Find where the given text appears and provide that cell's center as (x, y) coordinate. 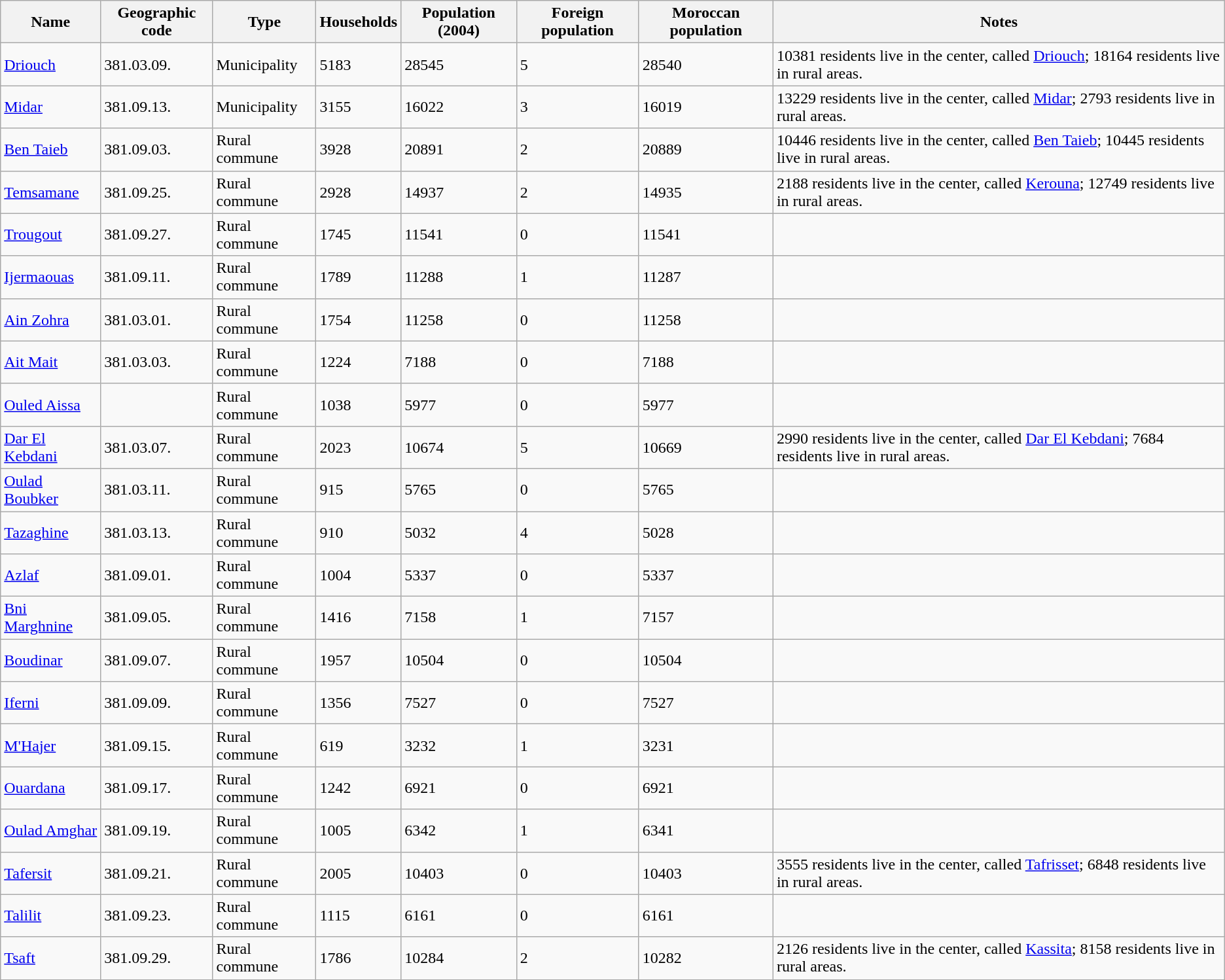
Ben Taieb (51, 149)
Ijermaouas (51, 277)
910 (359, 533)
1242 (359, 788)
381.09.21. (157, 873)
381.09.03. (157, 149)
16022 (459, 107)
Boudinar (51, 661)
2928 (359, 192)
4 (577, 533)
381.03.11. (157, 489)
381.09.01. (157, 576)
381.09.07. (157, 661)
1745 (359, 234)
381.03.09. (157, 64)
10282 (705, 958)
3231 (705, 746)
28545 (459, 64)
381.09.29. (157, 958)
Talilit (51, 916)
11287 (705, 277)
Ain Zohra (51, 319)
10669 (705, 447)
1004 (359, 576)
619 (359, 746)
3155 (359, 107)
Driouch (51, 64)
1115 (359, 916)
13229 residents live in the center, called Midar; 2793 residents live in rural areas. (999, 107)
6342 (459, 831)
381.09.17. (157, 788)
6341 (705, 831)
381.09.25. (157, 192)
381.09.23. (157, 916)
3928 (359, 149)
5183 (359, 64)
381.03.07. (157, 447)
Azlaf (51, 576)
Type (264, 22)
1789 (359, 277)
1957 (359, 661)
2005 (359, 873)
Trougout (51, 234)
1754 (359, 319)
1416 (359, 618)
7158 (459, 618)
381.09.19. (157, 831)
1356 (359, 703)
381.09.15. (157, 746)
Dar El Kebdani (51, 447)
10284 (459, 958)
Foreign population (577, 22)
381.09.11. (157, 277)
20891 (459, 149)
Oulad Boubker (51, 489)
915 (359, 489)
10381 residents live in the center, called Driouch; 18164 residents live in rural areas. (999, 64)
3 (577, 107)
Households (359, 22)
1786 (359, 958)
381.09.13. (157, 107)
381.09.09. (157, 703)
381.09.27. (157, 234)
5032 (459, 533)
M'Hajer (51, 746)
2126 residents live in the center, called Kassita; 8158 residents live in rural areas. (999, 958)
1224 (359, 362)
5028 (705, 533)
381.03.03. (157, 362)
Tazaghine (51, 533)
Name (51, 22)
7157 (705, 618)
14935 (705, 192)
Moroccan population (705, 22)
Tsaft (51, 958)
Ait Mait (51, 362)
10674 (459, 447)
Notes (999, 22)
1038 (359, 404)
Iferni (51, 703)
2188 residents live in the center, called Kerouna; 12749 residents live in rural areas. (999, 192)
Ouardana (51, 788)
28540 (705, 64)
2023 (359, 447)
381.09.05. (157, 618)
Ouled Aissa (51, 404)
Oulad Amghar (51, 831)
14937 (459, 192)
3555 residents live in the center, called Tafrisset; 6848 residents live in rural areas. (999, 873)
10446 residents live in the center, called Ben Taieb; 10445 residents live in rural areas. (999, 149)
3232 (459, 746)
Population (2004) (459, 22)
Tafersit (51, 873)
1005 (359, 831)
11288 (459, 277)
Temsamane (51, 192)
16019 (705, 107)
Geographic code (157, 22)
20889 (705, 149)
2990 residents live in the center, called Dar El Kebdani; 7684 residents live in rural areas. (999, 447)
Bni Marghnine (51, 618)
381.03.13. (157, 533)
Midar (51, 107)
381.03.01. (157, 319)
